Scan for the cell matching the given text and deliver its [x, y] coordinate at center. 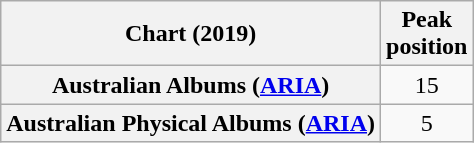
Australian Physical Albums (ARIA) [191, 123]
Peakposition [427, 34]
5 [427, 123]
Australian Albums (ARIA) [191, 85]
15 [427, 85]
Chart (2019) [191, 34]
